Find where the given text appears and provide that cell's center as (x, y) coordinate. 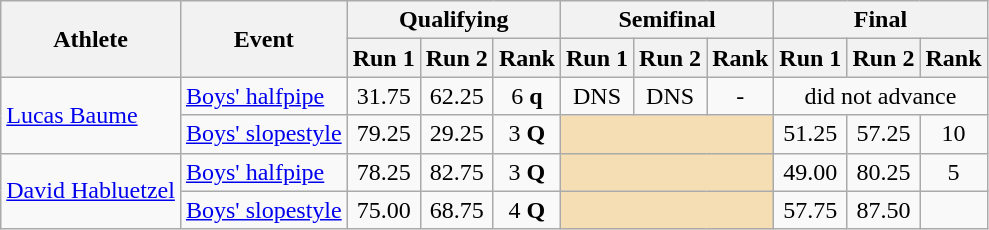
Final (880, 20)
6 q (526, 96)
57.75 (810, 210)
82.75 (456, 172)
78.25 (384, 172)
Lucas Baume (91, 115)
Qualifying (454, 20)
Semifinal (666, 20)
David Habluetzel (91, 191)
57.25 (884, 134)
5 (954, 172)
29.25 (456, 134)
79.25 (384, 134)
31.75 (384, 96)
80.25 (884, 172)
did not advance (880, 96)
Athlete (91, 39)
4 Q (526, 210)
62.25 (456, 96)
49.00 (810, 172)
75.00 (384, 210)
51.25 (810, 134)
10 (954, 134)
Event (264, 39)
87.50 (884, 210)
68.75 (456, 210)
- (740, 96)
